Return [X, Y] of the center of cell containing provided text 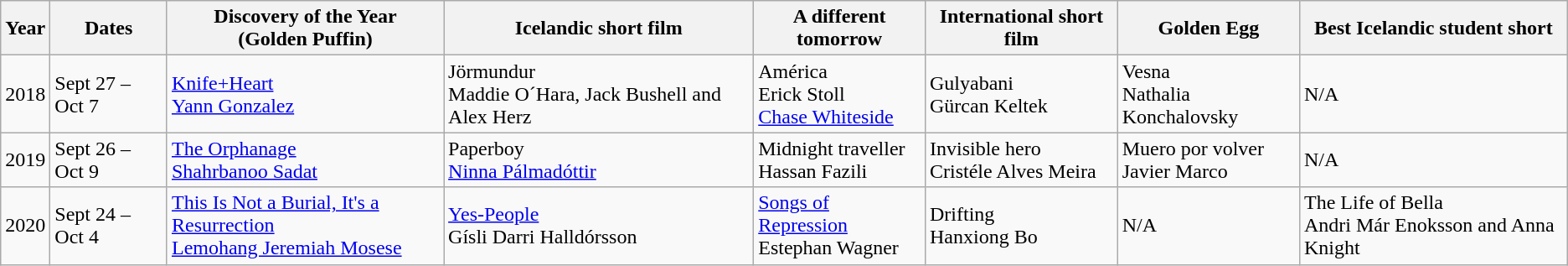
Songs of RepressionEstephan Wagner [839, 226]
This Is Not a Burial, It's a ResurrectionLemohang Jeremiah Mosese [305, 226]
2019 [25, 159]
Best Icelandic student short [1433, 29]
Sept 26 – Oct 9 [109, 159]
PaperboyNinna Pálmadóttir [599, 159]
AméricaErick StollChase Whiteside [839, 94]
Discovery of the Year(Golden Puffin) [305, 29]
JörmundurMaddie O´Hara, Jack Bushell and Alex Herz [599, 94]
Midnight travellerHassan Fazili [839, 159]
Yes-PeopleGísli Darri Halldórsson [599, 226]
VesnaNathalia Konchalovsky [1208, 94]
Dates [109, 29]
DriftingHanxiong Bo [1021, 226]
GulyabaniGürcan Keltek [1021, 94]
The Life of BellaAndri Már Enoksson and Anna Knight [1433, 226]
Sept 24 – Oct 4 [109, 226]
2020 [25, 226]
Invisible heroCristéle Alves Meira [1021, 159]
Sept 27 – Oct 7 [109, 94]
2018 [25, 94]
Knife+HeartYann Gonzalez [305, 94]
A different tomorrow [839, 29]
Golden Egg [1208, 29]
Icelandic short film [599, 29]
Year [25, 29]
International short film [1021, 29]
Muero por volverJavier Marco [1208, 159]
The OrphanageShahrbanoo Sadat [305, 159]
